Find where the given text appears and provide that cell's center as (X, Y) coordinate. 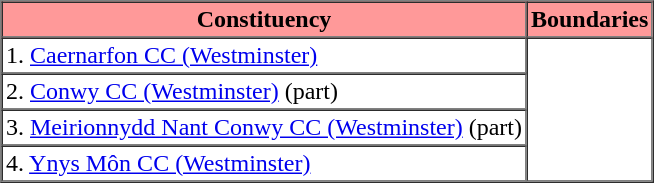
3. Meirionnydd Nant Conwy CC (Westminster) (part) (264, 128)
2. Conwy CC (Westminster) (part) (264, 92)
Boundaries (589, 20)
4. Ynys Môn CC (Westminster) (264, 164)
1. Caernarfon CC (Westminster) (264, 56)
Constituency (264, 20)
